Provide the [X, Y] coordinate of the cell's center where the given text is located.  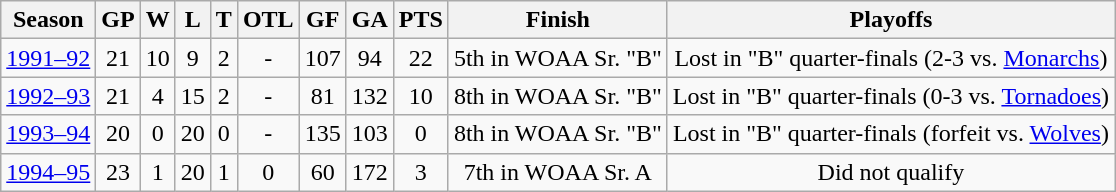
3 [420, 172]
PTS [420, 20]
1992–93 [48, 96]
GA [370, 20]
Playoffs [890, 20]
1993–94 [48, 134]
GF [322, 20]
L [192, 20]
Lost in "B" quarter-finals (0-3 vs. Tornadoes) [890, 96]
4 [158, 96]
60 [322, 172]
7th in WOAA Sr. A [558, 172]
5th in WOAA Sr. "B" [558, 58]
W [158, 20]
15 [192, 96]
1994–95 [48, 172]
107 [322, 58]
22 [420, 58]
1991–92 [48, 58]
GP [118, 20]
94 [370, 58]
T [224, 20]
Lost in "B" quarter-finals (forfeit vs. Wolves) [890, 134]
23 [118, 172]
81 [322, 96]
OTL [268, 20]
Finish [558, 20]
Lost in "B" quarter-finals (2-3 vs. Monarchs) [890, 58]
135 [322, 134]
103 [370, 134]
132 [370, 96]
172 [370, 172]
9 [192, 58]
Did not qualify [890, 172]
Season [48, 20]
